Find where the given text appears and provide that cell's center as [x, y] coordinate. 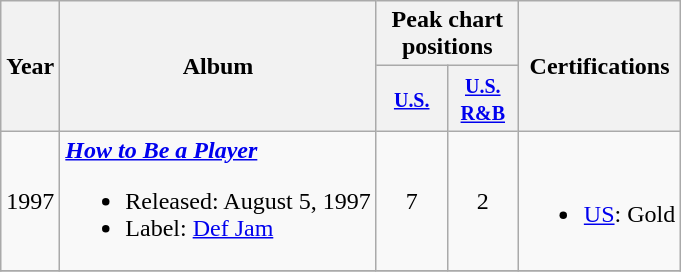
1997 [30, 201]
Album [218, 66]
US: Gold [599, 201]
Certifications [599, 66]
U.S. [412, 98]
How to Be a PlayerReleased: August 5, 1997Label: Def Jam [218, 201]
2 [482, 201]
7 [412, 201]
Peak chart positions [447, 34]
Year [30, 66]
U.S. R&B [482, 98]
